Scan for the cell matching the given text and deliver its [x, y] coordinate at center. 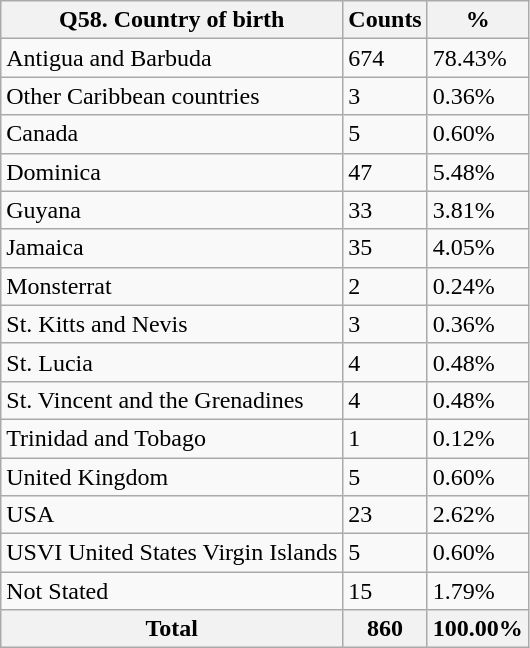
35 [385, 248]
St. Lucia [172, 362]
3.81% [478, 210]
0.24% [478, 286]
15 [385, 591]
860 [385, 629]
Guyana [172, 210]
% [478, 20]
USVI United States Virgin Islands [172, 553]
St. Kitts and Nevis [172, 324]
Q58. Country of birth [172, 20]
Jamaica [172, 248]
33 [385, 210]
Not Stated [172, 591]
Trinidad and Tobago [172, 438]
Other Caribbean countries [172, 96]
0.12% [478, 438]
Counts [385, 20]
St. Vincent and the Grenadines [172, 400]
Total [172, 629]
1 [385, 438]
47 [385, 172]
1.79% [478, 591]
100.00% [478, 629]
Dominica [172, 172]
United Kingdom [172, 477]
USA [172, 515]
2 [385, 286]
23 [385, 515]
5.48% [478, 172]
Antigua and Barbuda [172, 58]
2.62% [478, 515]
Monsterrat [172, 286]
Canada [172, 134]
674 [385, 58]
4.05% [478, 248]
78.43% [478, 58]
